For the text-containing cell, return its midpoint in [x, y] coordinate format. 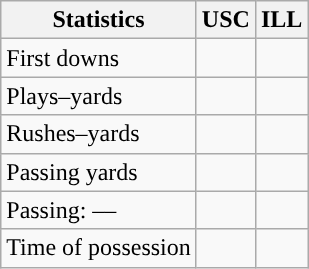
Passing: –– [99, 210]
Rushes–yards [99, 134]
ILL [281, 20]
Passing yards [99, 172]
Time of possession [99, 248]
Plays–yards [99, 96]
Statistics [99, 20]
USC [226, 20]
First downs [99, 58]
